Output the (X, Y) coordinate of the center of the cell containing the given text.  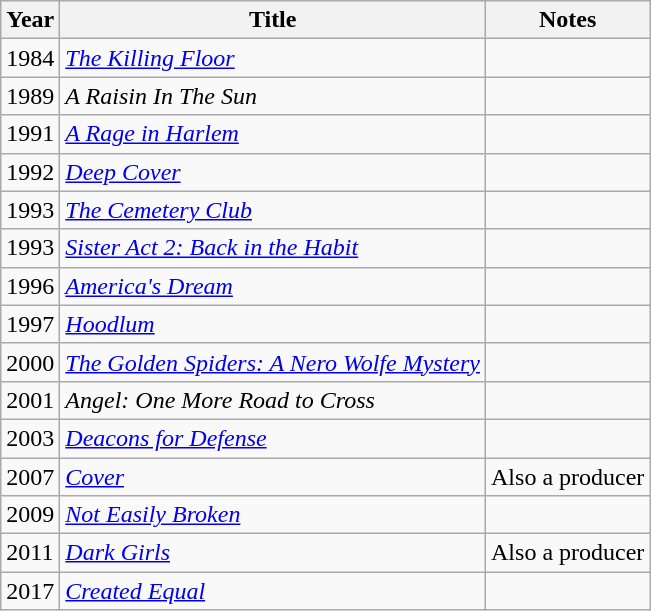
The Golden Spiders: A Nero Wolfe Mystery (273, 362)
The Killing Floor (273, 58)
Cover (273, 477)
America's Dream (273, 286)
Year (30, 20)
1984 (30, 58)
1997 (30, 324)
Notes (568, 20)
Deacons for Defense (273, 438)
1989 (30, 96)
1996 (30, 286)
2003 (30, 438)
2009 (30, 515)
Angel: One More Road to Cross (273, 400)
2000 (30, 362)
Deep Cover (273, 172)
2011 (30, 553)
Not Easily Broken (273, 515)
2001 (30, 400)
1992 (30, 172)
Hoodlum (273, 324)
Dark Girls (273, 553)
A Raisin In The Sun (273, 96)
Created Equal (273, 591)
A Rage in Harlem (273, 134)
The Cemetery Club (273, 210)
1991 (30, 134)
Sister Act 2: Back in the Habit (273, 248)
2017 (30, 591)
Title (273, 20)
2007 (30, 477)
